Identify which cell holds the provided text, then report its [X, Y] central coordinate. 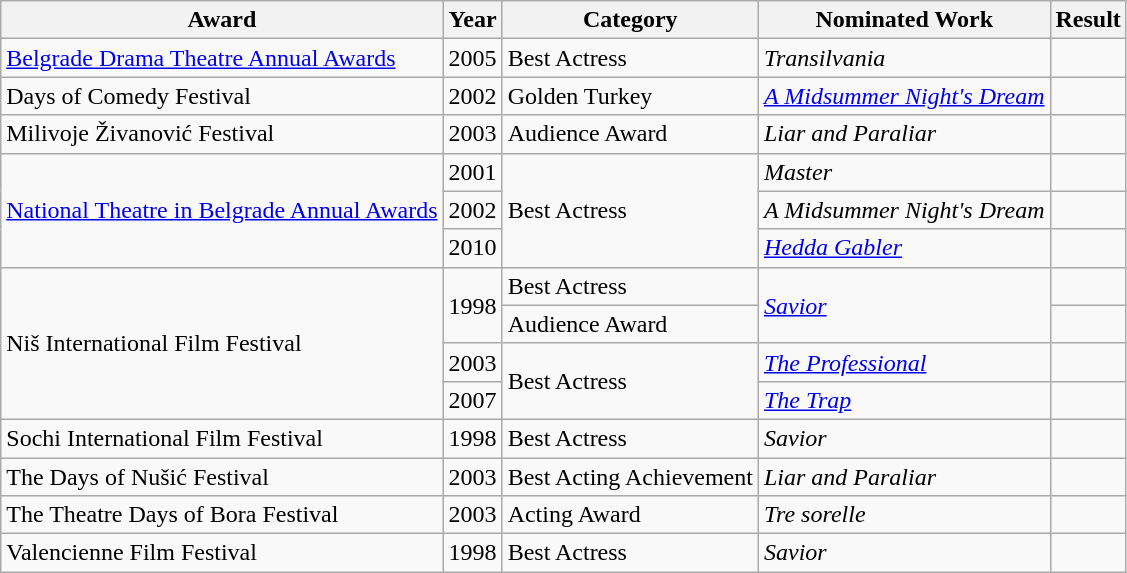
Category [630, 20]
The Theatre Days of Bora Festival [222, 515]
Milivoje Živanović Festival [222, 134]
Golden Turkey [630, 96]
2007 [472, 400]
The Professional [904, 362]
Master [904, 172]
Result [1088, 20]
Hedda Gabler [904, 248]
Sochi International Film Festival [222, 438]
Valencienne Film Festival [222, 553]
Acting Award [630, 515]
Transilvania [904, 58]
Belgrade Drama Theatre Annual Awards [222, 58]
Year [472, 20]
Award [222, 20]
National Theatre in Belgrade Annual Awards [222, 210]
Nominated Work [904, 20]
The Days of Nušić Festival [222, 477]
2005 [472, 58]
Best Acting Achievement [630, 477]
The Trap [904, 400]
Niš International Film Festival [222, 343]
2001 [472, 172]
Days of Comedy Festival [222, 96]
2010 [472, 248]
Tre sorelle [904, 515]
